Locate the cell with the specified text and output its [x, y] center coordinate. 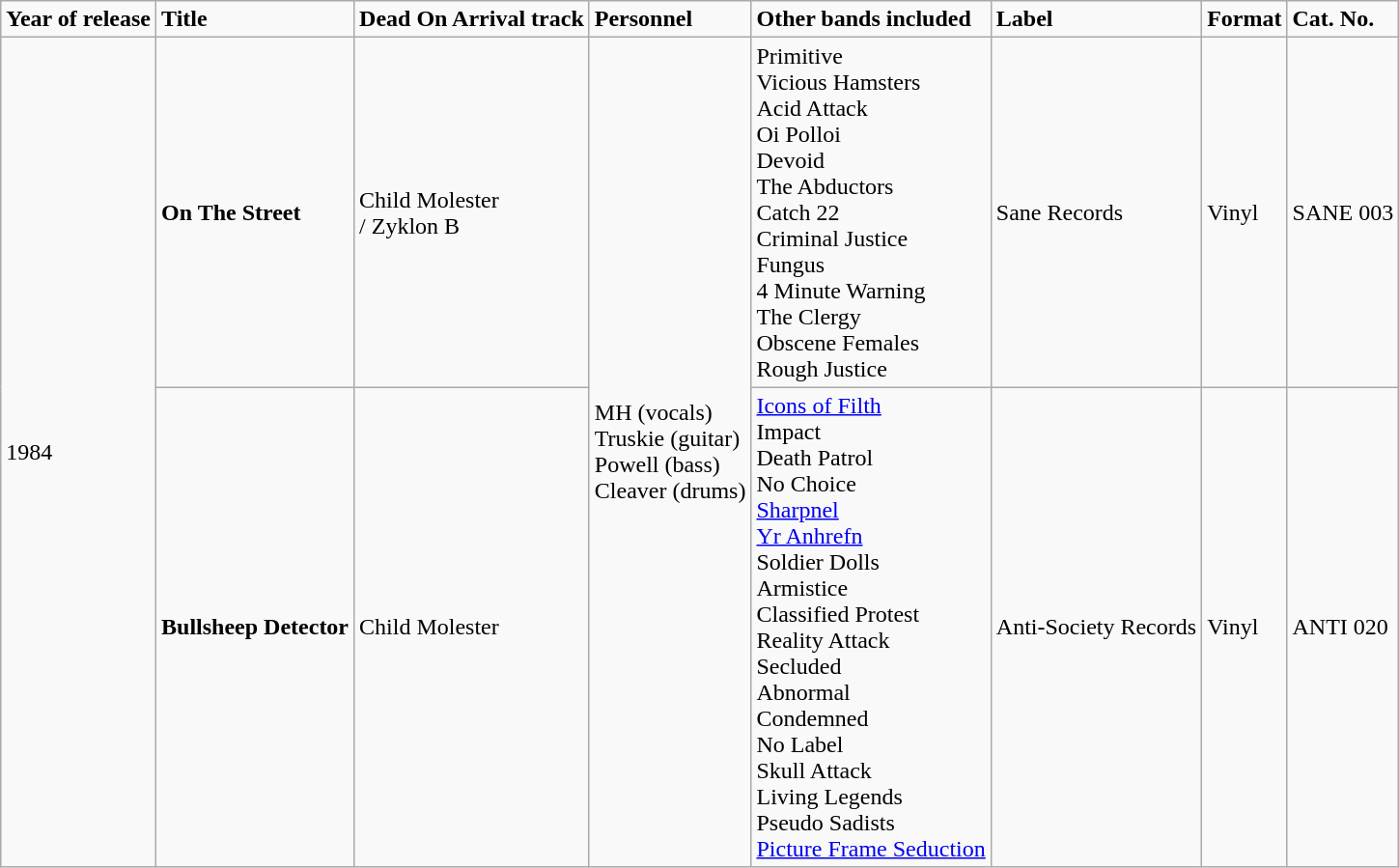
Year of release [79, 19]
Cat. No. [1343, 19]
MH (vocals) Truskie (guitar) Powell (bass) Cleaver (drums) [670, 452]
On The Street [255, 212]
Child Molester [472, 628]
Child Molester / Zyklon B [472, 212]
Label [1096, 19]
Sane Records [1096, 212]
Personnel [670, 19]
Anti-Society Records [1096, 628]
SANE 003 [1343, 212]
Bullsheep Detector [255, 628]
1984 [79, 452]
Format [1245, 19]
Other bands included [871, 19]
Dead On Arrival track [472, 19]
Title [255, 19]
ANTI 020 [1343, 628]
